From the cell containing the given text, extract its center point as [X, Y] coordinate. 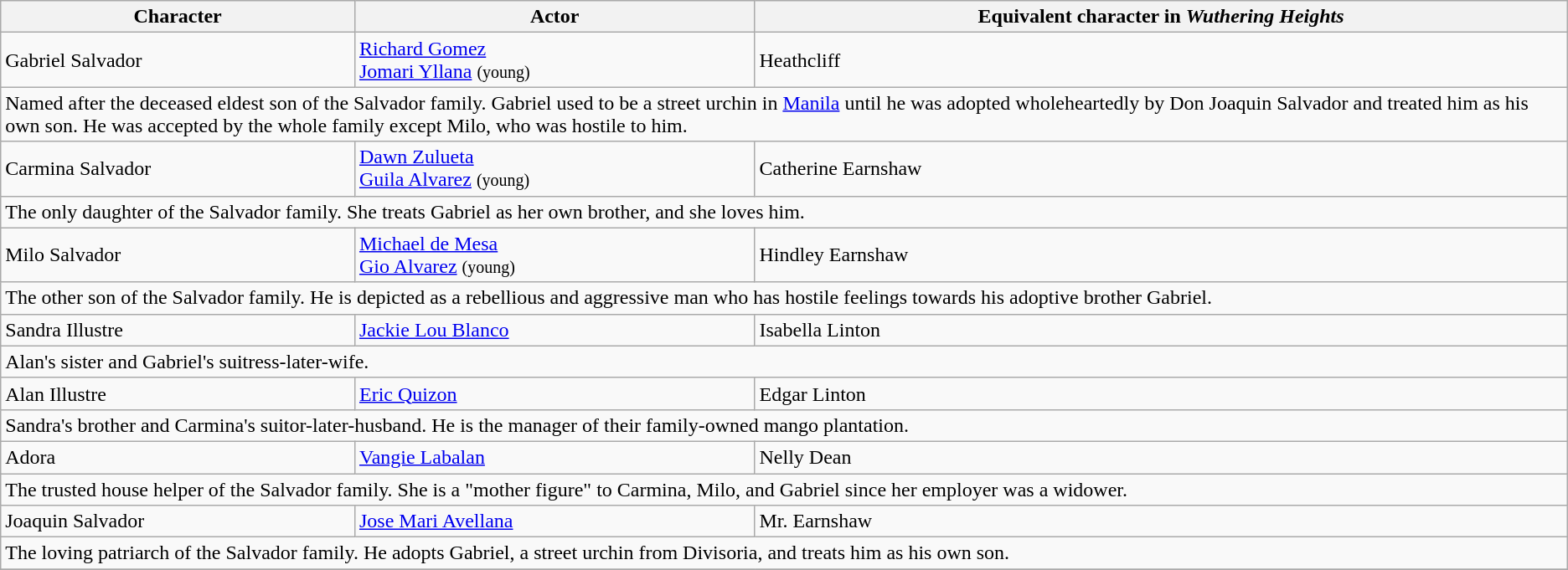
The trusted house helper of the Salvador family. She is a "mother figure" to Carmina, Milo, and Gabriel since her employer was a widower. [784, 490]
Character [178, 17]
Jose Mari Avellana [554, 521]
Mr. Earnshaw [1161, 521]
Sandra's brother and Carmina's suitor-later-husband. He is the manager of their family-owned mango plantation. [784, 425]
Joaquin Salvador [178, 521]
Equivalent character in Wuthering Heights [1161, 17]
Carmina Salvador [178, 169]
Hindley Earnshaw [1161, 254]
Vangie Labalan [554, 457]
Jackie Lou Blanco [554, 330]
The only daughter of the Salvador family. She treats Gabriel as her own brother, and she loves him. [784, 212]
Adora [178, 457]
Nelly Dean [1161, 457]
Actor [554, 17]
Isabella Linton [1161, 330]
Richard GomezJomari Yllana (young) [554, 60]
Alan's sister and Gabriel's suitress-later-wife. [784, 362]
Alan Illustre [178, 393]
Sandra Illustre [178, 330]
The loving patriarch of the Salvador family. He adopts Gabriel, a street urchin from Divisoria, and treats him as his own son. [784, 553]
Dawn ZuluetaGuila Alvarez (young) [554, 169]
Milo Salvador [178, 254]
Edgar Linton [1161, 393]
Eric Quizon [554, 393]
Heathcliff [1161, 60]
Catherine Earnshaw [1161, 169]
Michael de MesaGio Alvarez (young) [554, 254]
Gabriel Salvador [178, 60]
